For the text-containing cell, return its midpoint in (X, Y) coordinate format. 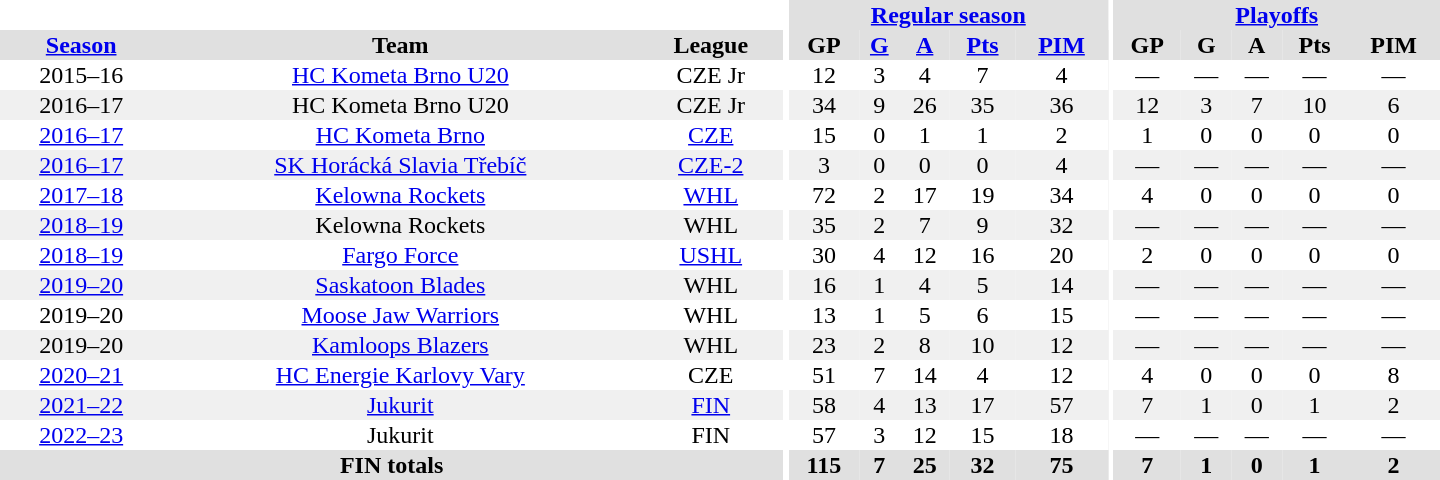
18 (1062, 435)
Saskatoon Blades (400, 285)
25 (925, 465)
75 (1062, 465)
30 (824, 255)
Fargo Force (400, 255)
51 (824, 375)
CZE-2 (710, 165)
115 (824, 465)
2020–21 (81, 375)
2017–18 (81, 195)
USHL (710, 255)
72 (824, 195)
58 (824, 405)
FIN totals (392, 465)
26 (925, 105)
Team (400, 45)
HC Energie Karlovy Vary (400, 375)
HC Kometa Brno (400, 135)
19 (982, 195)
23 (824, 345)
Regular season (948, 15)
2021–22 (81, 405)
League (710, 45)
20 (1062, 255)
2015–16 (81, 75)
Kamloops Blazers (400, 345)
2022–23 (81, 435)
36 (1062, 105)
Playoffs (1276, 15)
Season (81, 45)
SK Horácká Slavia Třebíč (400, 165)
Moose Jaw Warriors (400, 315)
